Extract the (x, y) coordinate from the center of the cell holding the provided text.  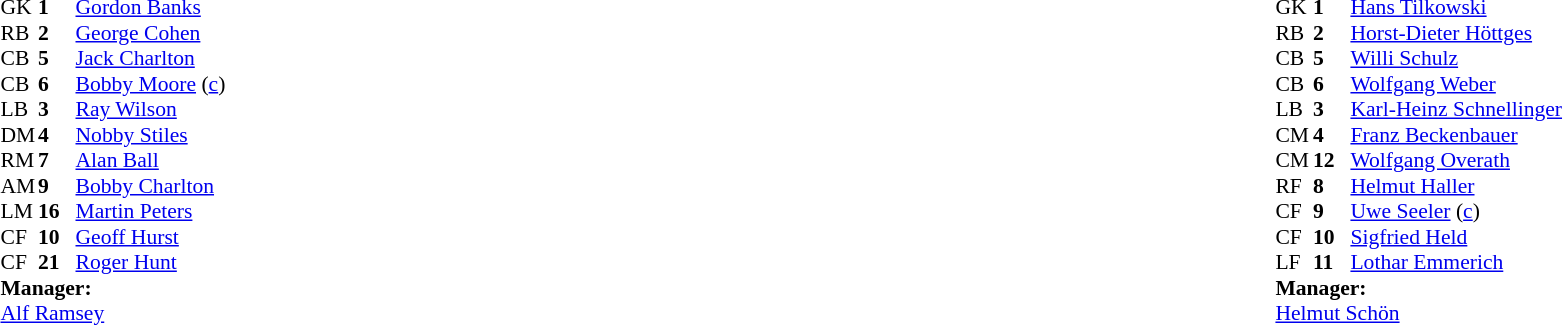
Wolfgang Weber (1456, 84)
21 (57, 263)
Ray Wilson (151, 109)
16 (57, 211)
Wolfgang Overath (1456, 161)
Geoff Hurst (151, 237)
Franz Beckenbauer (1456, 135)
Helmut Haller (1456, 186)
RM (19, 161)
Alan Ball (151, 161)
Martin Peters (151, 211)
Nobby Stiles (151, 135)
Uwe Seeler (c) (1456, 211)
7 (57, 161)
Bobby Moore (c) (151, 84)
Karl-Heinz Schnellinger (1456, 109)
Willi Schulz (1456, 59)
Bobby Charlton (151, 186)
Roger Hunt (151, 263)
DM (19, 135)
Lothar Emmerich (1456, 263)
Horst-Dieter Höttges (1456, 33)
Sigfried Held (1456, 237)
AM (19, 186)
11 (1332, 263)
8 (1332, 186)
RF (1294, 186)
LM (19, 211)
Jack Charlton (151, 59)
George Cohen (151, 33)
12 (1332, 161)
LF (1294, 263)
